Locate the cell with the specified text and output its [X, Y] center coordinate. 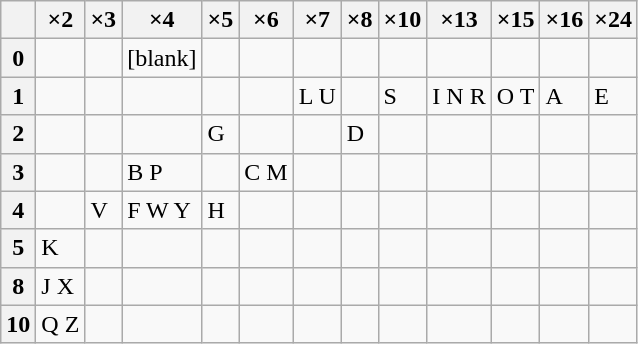
5 [18, 248]
8 [18, 286]
A [564, 96]
×24 [614, 20]
O T [516, 96]
K [60, 248]
1 [18, 96]
[blank] [162, 58]
I N R [459, 96]
Q Z [60, 324]
×4 [162, 20]
×8 [360, 20]
3 [18, 172]
×13 [459, 20]
×10 [402, 20]
2 [18, 134]
D [360, 134]
×3 [104, 20]
×15 [516, 20]
0 [18, 58]
H [220, 210]
×6 [266, 20]
×16 [564, 20]
V [104, 210]
×2 [60, 20]
G [220, 134]
B P [162, 172]
S [402, 96]
J X [60, 286]
C M [266, 172]
4 [18, 210]
×5 [220, 20]
E [614, 96]
F W Y [162, 210]
10 [18, 324]
L U [317, 96]
×7 [317, 20]
